Scan for the cell matching the given text and deliver its [x, y] coordinate at center. 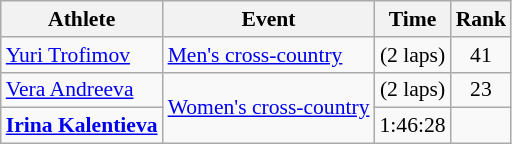
1:46:28 [413, 126]
Time [413, 19]
Rank [482, 19]
Yuri Trofimov [82, 55]
Irina Kalentieva [82, 126]
Vera Andreeva [82, 90]
23 [482, 90]
Athlete [82, 19]
Event [269, 19]
Women's cross-country [269, 108]
Men's cross-country [269, 55]
41 [482, 55]
